Locate the cell with the specified text and output its [x, y] center coordinate. 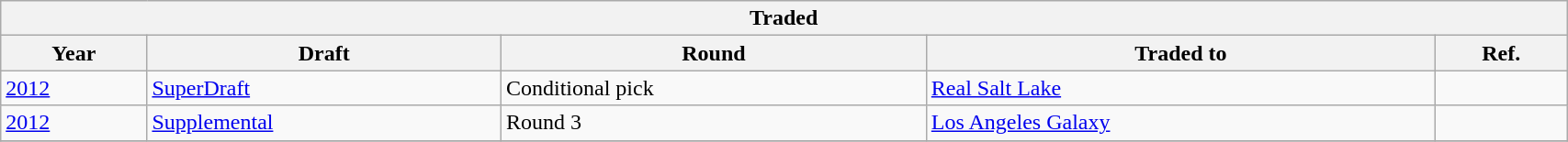
Ref. [1501, 53]
Traded to [1180, 53]
Los Angeles Galaxy [1180, 123]
Draft [324, 53]
Supplemental [324, 123]
Round [713, 53]
Traded [784, 18]
Round 3 [713, 123]
Real Salt Lake [1180, 88]
Conditional pick [713, 88]
Year [73, 53]
SuperDraft [324, 88]
